Pinpoint the cell where the given text exists, returning its [X, Y] midpoint coordinate. 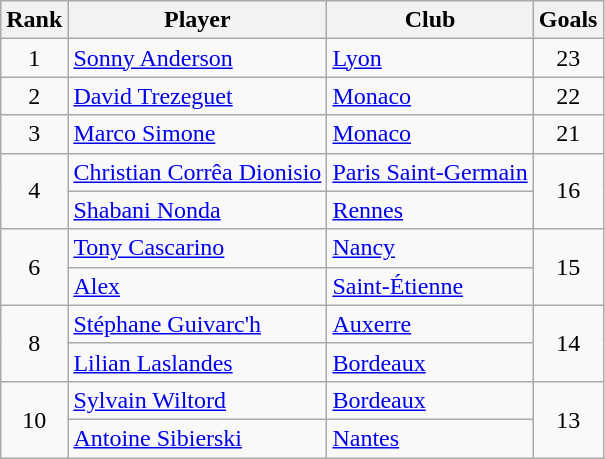
8 [34, 343]
Club [430, 20]
Alex [198, 286]
22 [568, 96]
Nancy [430, 248]
Paris Saint-Germain [430, 172]
23 [568, 58]
Nantes [430, 438]
Saint-Étienne [430, 286]
16 [568, 191]
14 [568, 343]
Goals [568, 20]
Christian Corrêa Dionisio [198, 172]
Player [198, 20]
2 [34, 96]
Stéphane Guivarc'h [198, 324]
Marco Simone [198, 134]
13 [568, 419]
Auxerre [430, 324]
Rennes [430, 210]
Tony Cascarino [198, 248]
Shabani Nonda [198, 210]
4 [34, 191]
6 [34, 267]
15 [568, 267]
10 [34, 419]
David Trezeguet [198, 96]
Sylvain Wiltord [198, 400]
1 [34, 58]
Lilian Laslandes [198, 362]
Rank [34, 20]
Antoine Sibierski [198, 438]
Lyon [430, 58]
3 [34, 134]
Sonny Anderson [198, 58]
21 [568, 134]
